Determine the (x, y) coordinate at the center of the cell enclosing the given text.  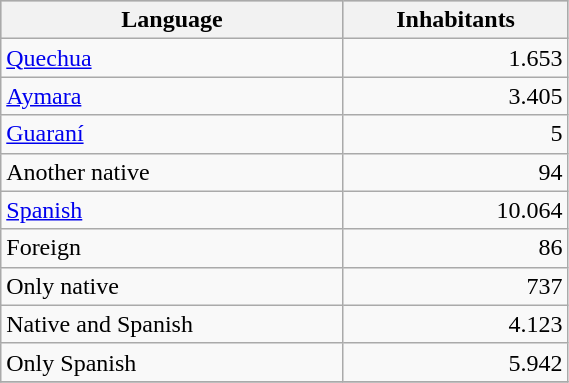
Foreign (172, 248)
Language (172, 20)
10.064 (456, 210)
5 (456, 134)
5.942 (456, 362)
Only native (172, 286)
3.405 (456, 96)
Another native (172, 172)
Aymara (172, 96)
Guaraní (172, 134)
737 (456, 286)
4.123 (456, 324)
Spanish (172, 210)
1.653 (456, 58)
Quechua (172, 58)
86 (456, 248)
Inhabitants (456, 20)
Only Spanish (172, 362)
Native and Spanish (172, 324)
94 (456, 172)
